Search for the cell housing the specified text and yield its [x, y] center coordinate. 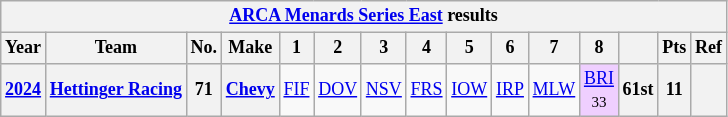
2024 [24, 90]
71 [204, 90]
11 [674, 90]
Year [24, 48]
Ref [709, 48]
DOV [338, 90]
Team [116, 48]
MLW [554, 90]
61st [638, 90]
FRS [426, 90]
3 [384, 48]
Pts [674, 48]
ARCA Menards Series East results [364, 16]
2 [338, 48]
5 [470, 48]
Chevy [250, 90]
6 [510, 48]
IRP [510, 90]
FIF [296, 90]
No. [204, 48]
4 [426, 48]
NSV [384, 90]
BRI33 [600, 90]
Make [250, 48]
Hettinger Racing [116, 90]
IOW [470, 90]
8 [600, 48]
7 [554, 48]
1 [296, 48]
